Output the (X, Y) coordinate of the center of the cell containing the given text.  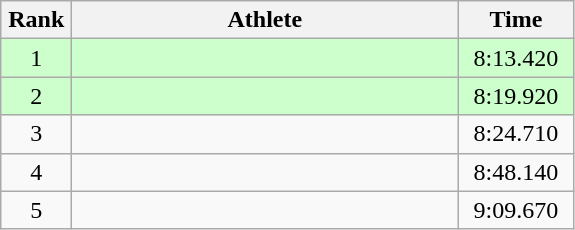
Time (516, 20)
5 (36, 210)
8:13.420 (516, 58)
2 (36, 96)
8:19.920 (516, 96)
9:09.670 (516, 210)
Rank (36, 20)
8:48.140 (516, 172)
Athlete (265, 20)
3 (36, 134)
4 (36, 172)
8:24.710 (516, 134)
1 (36, 58)
